Detect which cell encompasses the target text, then output its [x, y] center coordinate. 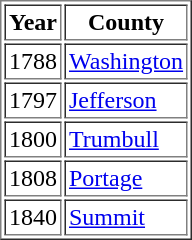
County [126, 22]
Portage [126, 178]
Trumbull [126, 140]
1797 [32, 100]
1840 [32, 218]
1800 [32, 140]
1788 [32, 62]
Summit [126, 218]
1808 [32, 178]
Jefferson [126, 100]
Washington [126, 62]
Year [32, 22]
